Determine the (X, Y) coordinate at the center of the cell enclosing the given text.  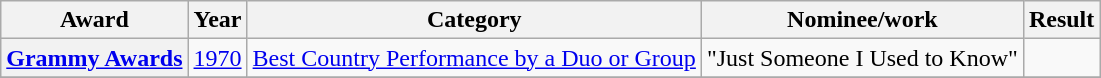
Grammy Awards (94, 58)
Category (474, 20)
Nominee/work (862, 20)
Year (218, 20)
1970 (218, 58)
Best Country Performance by a Duo or Group (474, 58)
Result (1061, 20)
"Just Someone I Used to Know" (862, 58)
Award (94, 20)
